Search for the cell housing the specified text and yield its (x, y) center coordinate. 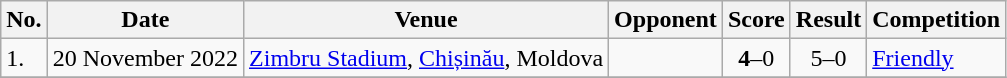
No. (24, 20)
Opponent (666, 20)
1. (24, 58)
Score (756, 20)
Competition (936, 20)
Date (145, 20)
Venue (426, 20)
Result (828, 20)
Friendly (936, 58)
Zimbru Stadium, Chișinău, Moldova (426, 58)
4–0 (756, 58)
5–0 (828, 58)
20 November 2022 (145, 58)
